Determine the (X, Y) coordinate at the center of the cell enclosing the given text.  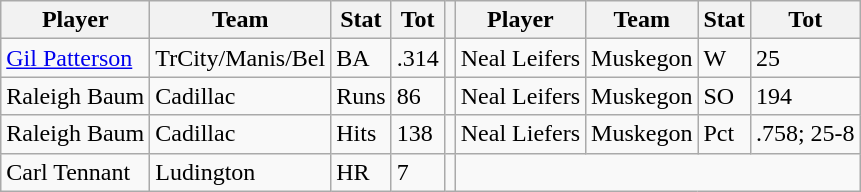
Runs (361, 96)
194 (805, 96)
7 (418, 172)
BA (361, 58)
.758; 25-8 (805, 134)
Hits (361, 134)
Gil Patterson (76, 58)
SO (724, 96)
W (724, 58)
Neal Liefers (520, 134)
Ludington (240, 172)
Pct (724, 134)
Carl Tennant (76, 172)
HR (361, 172)
TrCity/Manis/Bel (240, 58)
138 (418, 134)
.314 (418, 58)
25 (805, 58)
86 (418, 96)
